Identify which cell holds the provided text, then report its (X, Y) central coordinate. 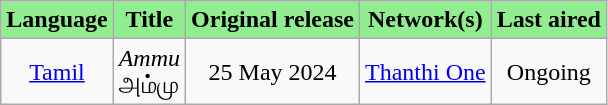
Language (57, 20)
Network(s) (426, 20)
Tamil (57, 72)
Title (149, 20)
Original release (273, 20)
Thanthi One (426, 72)
Ammu அம்மு (149, 72)
Last aired (548, 20)
25 May 2024 (273, 72)
Ongoing (548, 72)
